Return (X, Y) of the center of cell containing provided text 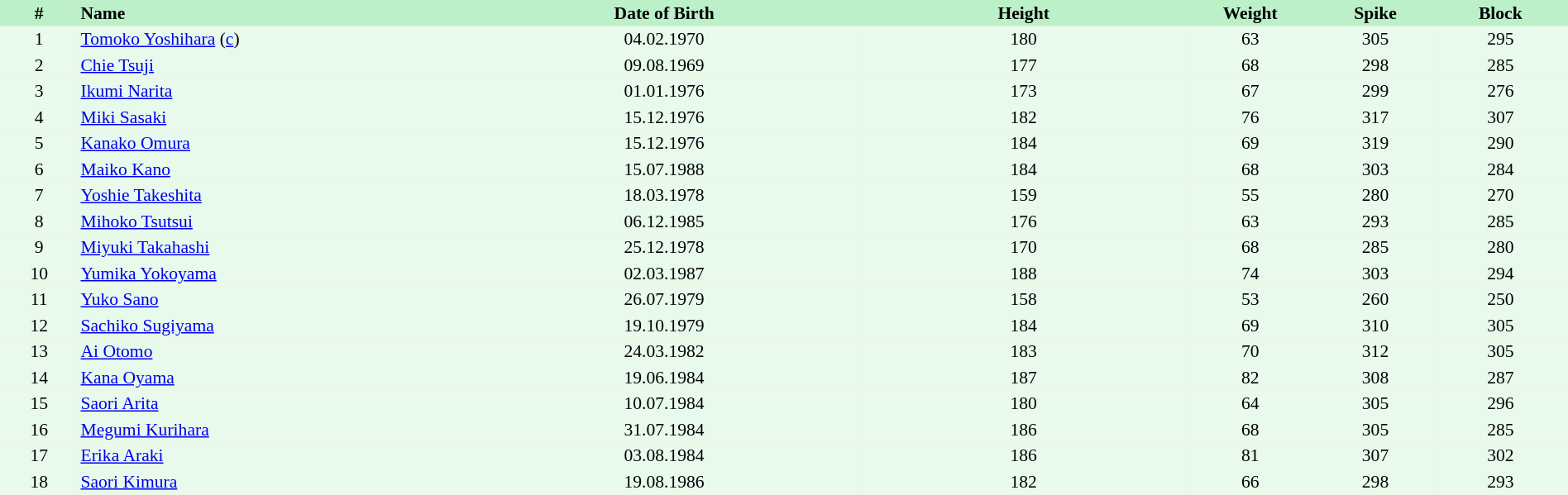
188 (1024, 274)
67 (1250, 91)
158 (1024, 299)
15 (39, 403)
176 (1024, 221)
6 (39, 169)
Maiko Kano (273, 169)
19.08.1986 (664, 482)
# (39, 13)
11 (39, 299)
06.12.1985 (664, 221)
12 (39, 326)
302 (1500, 456)
4 (39, 117)
03.08.1984 (664, 456)
Mihoko Tsutsui (273, 221)
81 (1250, 456)
294 (1500, 274)
02.03.1987 (664, 274)
Ikumi Narita (273, 91)
Kana Oyama (273, 378)
13 (39, 352)
295 (1500, 40)
173 (1024, 91)
296 (1500, 403)
10 (39, 274)
310 (1374, 326)
70 (1250, 352)
16 (39, 430)
74 (1250, 274)
Megumi Kurihara (273, 430)
Saori Arita (273, 403)
Yuko Sano (273, 299)
319 (1374, 144)
Yumika Yokoyama (273, 274)
Spike (1374, 13)
Name (273, 13)
1 (39, 40)
Ai Otomo (273, 352)
159 (1024, 195)
19.10.1979 (664, 326)
276 (1500, 91)
64 (1250, 403)
7 (39, 195)
Weight (1250, 13)
270 (1500, 195)
2 (39, 65)
82 (1250, 378)
Sachiko Sugiyama (273, 326)
3 (39, 91)
Height (1024, 13)
Tomoko Yoshihara (c) (273, 40)
66 (1250, 482)
287 (1500, 378)
284 (1500, 169)
55 (1250, 195)
299 (1374, 91)
09.08.1969 (664, 65)
01.01.1976 (664, 91)
5 (39, 144)
04.02.1970 (664, 40)
8 (39, 221)
260 (1374, 299)
9 (39, 248)
24.03.1982 (664, 352)
187 (1024, 378)
Saori Kimura (273, 482)
Yoshie Takeshita (273, 195)
Date of Birth (664, 13)
308 (1374, 378)
26.07.1979 (664, 299)
317 (1374, 117)
25.12.1978 (664, 248)
10.07.1984 (664, 403)
312 (1374, 352)
18.03.1978 (664, 195)
Miyuki Takahashi (273, 248)
Chie Tsuji (273, 65)
183 (1024, 352)
14 (39, 378)
Miki Sasaki (273, 117)
170 (1024, 248)
Block (1500, 13)
177 (1024, 65)
Kanako Omura (273, 144)
Erika Araki (273, 456)
17 (39, 456)
53 (1250, 299)
18 (39, 482)
290 (1500, 144)
31.07.1984 (664, 430)
15.07.1988 (664, 169)
76 (1250, 117)
250 (1500, 299)
19.06.1984 (664, 378)
